Return [X, Y] of the center of cell containing provided text 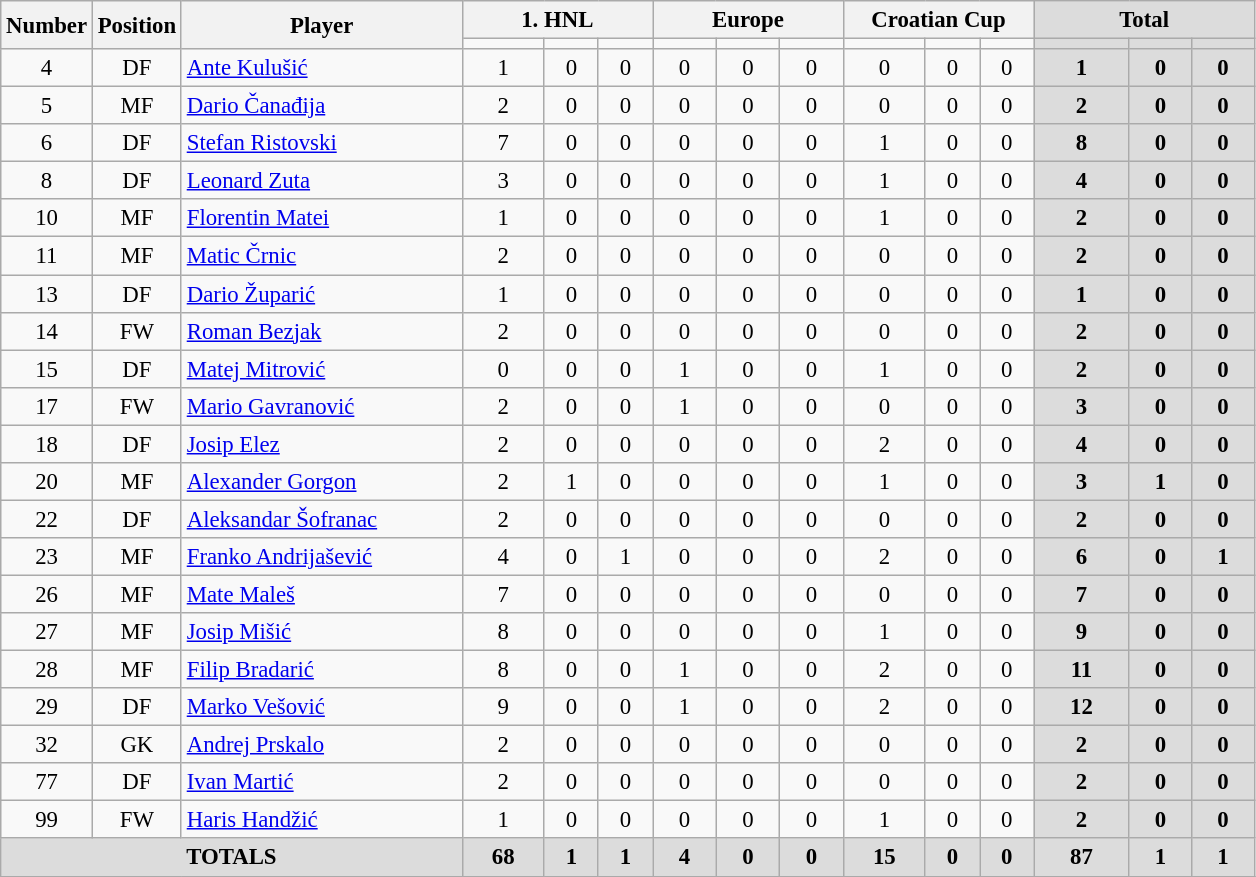
1. HNL [558, 20]
Europe [748, 20]
Haris Handžić [322, 820]
14 [47, 331]
Matej Mitrović [322, 369]
17 [47, 406]
29 [47, 707]
Filip Bradarić [322, 670]
77 [47, 782]
23 [47, 557]
Total [1144, 20]
Marko Vešović [322, 707]
Josip Elez [322, 444]
26 [47, 594]
10 [47, 219]
Position [136, 25]
Josip Mišić [322, 632]
87 [1082, 858]
Player [322, 25]
5 [47, 106]
Andrej Prskalo [322, 745]
Aleksandar Šofranac [322, 519]
Alexander Gorgon [322, 482]
Ante Kulušić [322, 68]
TOTALS [232, 858]
Stefan Ristovski [322, 143]
Florentin Matei [322, 219]
20 [47, 482]
13 [47, 294]
12 [1082, 707]
Roman Bezjak [322, 331]
27 [47, 632]
Dario Župarić [322, 294]
32 [47, 745]
GK [136, 745]
99 [47, 820]
Dario Čanađija [322, 106]
18 [47, 444]
Franko Andrijašević [322, 557]
68 [503, 858]
Leonard Zuta [322, 181]
Number [47, 25]
Croatian Cup [938, 20]
Mate Maleš [322, 594]
Ivan Martić [322, 782]
22 [47, 519]
Matic Črnic [322, 256]
Mario Gavranović [322, 406]
28 [47, 670]
